Pinpoint the cell where the given text exists, returning its (x, y) midpoint coordinate. 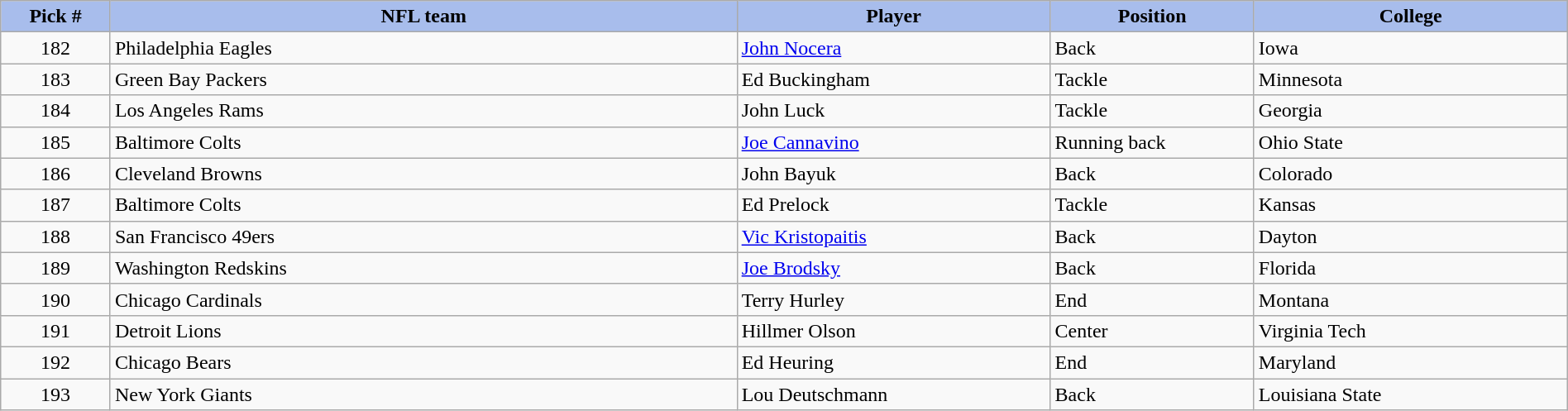
191 (56, 331)
Joe Brodsky (893, 268)
Player (893, 17)
New York Giants (423, 394)
Philadelphia Eagles (423, 48)
Cleveland Browns (423, 174)
Center (1152, 331)
Ed Buckingham (893, 79)
John Bayuk (893, 174)
Kansas (1411, 205)
189 (56, 268)
Georgia (1411, 111)
Joe Cannavino (893, 142)
Dayton (1411, 237)
Colorado (1411, 174)
College (1411, 17)
Pick # (56, 17)
Maryland (1411, 362)
John Luck (893, 111)
Chicago Bears (423, 362)
Chicago Cardinals (423, 299)
182 (56, 48)
Iowa (1411, 48)
184 (56, 111)
183 (56, 79)
Ed Prelock (893, 205)
John Nocera (893, 48)
Green Bay Packers (423, 79)
192 (56, 362)
Detroit Lions (423, 331)
Vic Kristopaitis (893, 237)
Hillmer Olson (893, 331)
Ed Heuring (893, 362)
Position (1152, 17)
Minnesota (1411, 79)
Louisiana State (1411, 394)
Terry Hurley (893, 299)
187 (56, 205)
185 (56, 142)
San Francisco 49ers (423, 237)
193 (56, 394)
Los Angeles Rams (423, 111)
Washington Redskins (423, 268)
Ohio State (1411, 142)
186 (56, 174)
Lou Deutschmann (893, 394)
Virginia Tech (1411, 331)
Florida (1411, 268)
Montana (1411, 299)
190 (56, 299)
NFL team (423, 17)
188 (56, 237)
Running back (1152, 142)
